Scan for the cell matching the given text and deliver its (X, Y) coordinate at center. 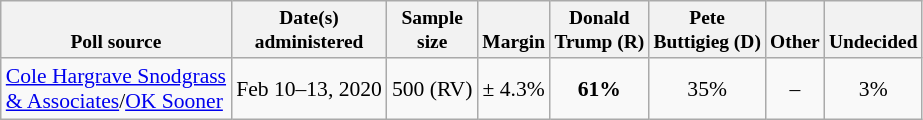
± 4.3% (513, 88)
PeteButtigieg (D) (708, 30)
61% (600, 88)
Margin (513, 30)
Cole Hargrave Snodgrass& Associates/OK Sooner (116, 88)
Date(s)administered (309, 30)
DonaldTrump (R) (600, 30)
– (794, 88)
Feb 10–13, 2020 (309, 88)
500 (RV) (432, 88)
Undecided (873, 30)
35% (708, 88)
3% (873, 88)
Samplesize (432, 30)
Other (794, 30)
Poll source (116, 30)
